Capture the cell that displays the provided text and extract its (x, y) central coordinate. 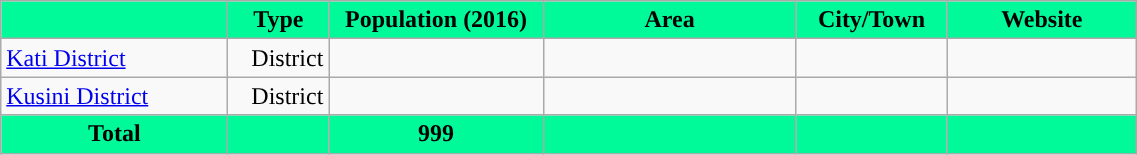
Kati District (114, 58)
Total (114, 134)
Area (669, 20)
Kusini District (114, 96)
999 (436, 134)
City/Town (872, 20)
Type (278, 20)
Population (2016) (436, 20)
Website (1042, 20)
